Provide the [X, Y] coordinate of the cell's center where the given text is located.  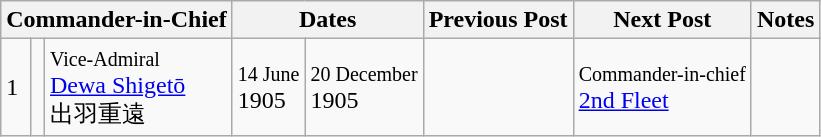
1 [16, 88]
Commander-in-Chief [116, 20]
14 June1905 [268, 88]
20 December1905 [364, 88]
Commander-in-chief2nd Fleet [662, 88]
Next Post [662, 20]
Vice-AdmiralDewa Shigetō出羽重遠 [139, 88]
Dates [328, 20]
Notes [785, 20]
Previous Post [498, 20]
